Locate the cell with the specified text and output its (X, Y) center coordinate. 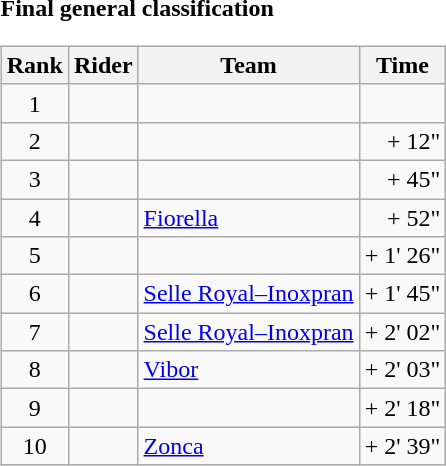
2 (34, 141)
10 (34, 446)
+ 2' 03" (402, 370)
7 (34, 332)
+ 45" (402, 179)
+ 1' 26" (402, 256)
Vibor (248, 370)
Rank (34, 65)
1 (34, 103)
Rider (103, 65)
Fiorella (248, 217)
Time (402, 65)
+ 2' 02" (402, 332)
+ 12" (402, 141)
+ 52" (402, 217)
6 (34, 294)
Zonca (248, 446)
8 (34, 370)
+ 1' 45" (402, 294)
+ 2' 39" (402, 446)
5 (34, 256)
4 (34, 217)
3 (34, 179)
9 (34, 408)
+ 2' 18" (402, 408)
Team (248, 65)
